Provide the [x, y] coordinate of the cell's center where the given text is located.  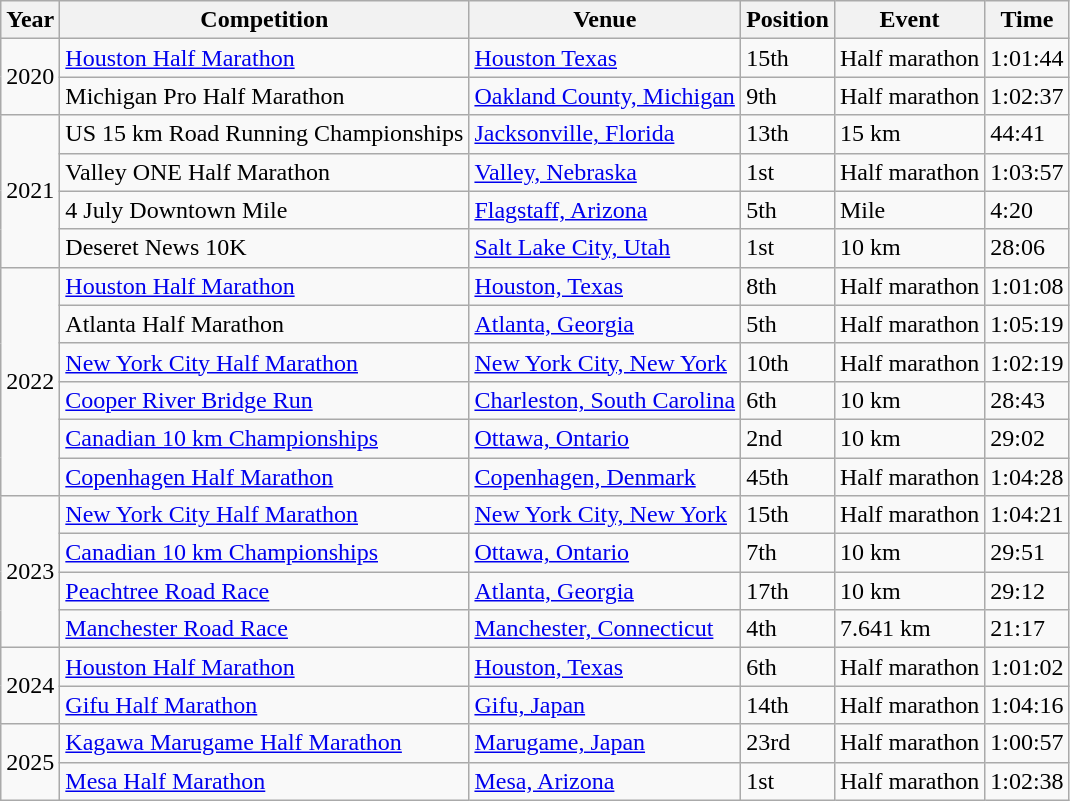
Deseret News 10K [264, 248]
29:12 [1027, 591]
Competition [264, 20]
Jacksonville, Florida [605, 134]
Peachtree Road Race [264, 591]
1:01:02 [1027, 667]
Salt Lake City, Utah [605, 248]
28:06 [1027, 248]
2nd [788, 438]
4th [788, 629]
2023 [30, 572]
Position [788, 20]
1:04:16 [1027, 705]
2021 [30, 191]
Cooper River Bridge Run [264, 400]
Michigan Pro Half Marathon [264, 96]
1:04:28 [1027, 477]
4:20 [1027, 210]
2022 [30, 381]
13th [788, 134]
1:03:57 [1027, 172]
Event [909, 20]
Valley, Nebraska [605, 172]
1:01:44 [1027, 58]
Mesa Half Marathon [264, 781]
Valley ONE Half Marathon [264, 172]
1:01:08 [1027, 286]
Manchester Road Race [264, 629]
10th [788, 362]
9th [788, 96]
US 15 km Road Running Championships [264, 134]
1:05:19 [1027, 324]
1:04:21 [1027, 515]
Oakland County, Michigan [605, 96]
Atlanta Half Marathon [264, 324]
Gifu Half Marathon [264, 705]
Copenhagen, Denmark [605, 477]
Houston Texas [605, 58]
14th [788, 705]
Time [1027, 20]
23rd [788, 743]
45th [788, 477]
1:02:19 [1027, 362]
Marugame, Japan [605, 743]
Kagawa Marugame Half Marathon [264, 743]
1:02:38 [1027, 781]
Gifu, Japan [605, 705]
4 July Downtown Mile [264, 210]
29:51 [1027, 553]
Mile [909, 210]
1:02:37 [1027, 96]
7th [788, 553]
15 km [909, 134]
Year [30, 20]
Charleston, South Carolina [605, 400]
Mesa, Arizona [605, 781]
2024 [30, 686]
2025 [30, 762]
Manchester, Connecticut [605, 629]
44:41 [1027, 134]
21:17 [1027, 629]
2020 [30, 77]
1:00:57 [1027, 743]
Venue [605, 20]
7.641 km [909, 629]
Copenhagen Half Marathon [264, 477]
17th [788, 591]
29:02 [1027, 438]
Flagstaff, Arizona [605, 210]
8th [788, 286]
28:43 [1027, 400]
